For the text-containing cell, return its midpoint in (x, y) coordinate format. 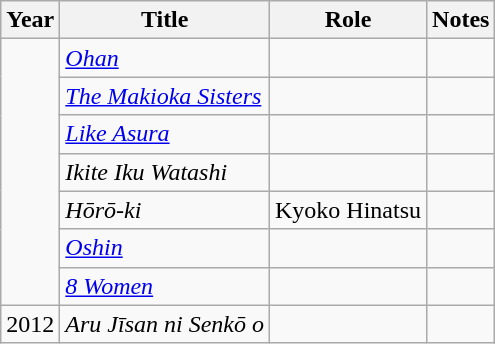
Ikite Iku Watashi (165, 172)
Like Asura (165, 134)
Year (30, 20)
Hōrō-ki (165, 210)
Notes (461, 20)
Ohan (165, 58)
Role (348, 20)
Kyoko Hinatsu (348, 210)
Oshin (165, 248)
Title (165, 20)
8 Women (165, 286)
2012 (30, 324)
Aru Jīsan ni Senkō o (165, 324)
The Makioka Sisters (165, 96)
